Identify which cell holds the provided text, then report its (X, Y) central coordinate. 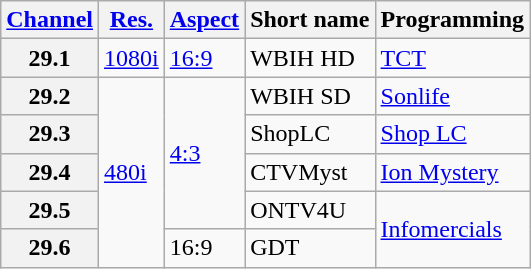
TCT (452, 58)
29.4 (50, 172)
ONTV4U (310, 210)
Sonlife (452, 96)
CTVMyst (310, 172)
4:3 (204, 153)
WBIH SD (310, 96)
Res. (132, 20)
Shop LC (452, 134)
29.2 (50, 96)
ShopLC (310, 134)
29.5 (50, 210)
29.1 (50, 58)
WBIH HD (310, 58)
480i (132, 172)
29.3 (50, 134)
Infomercials (452, 229)
Short name (310, 20)
Channel (50, 20)
29.6 (50, 248)
GDT (310, 248)
Programming (452, 20)
Aspect (204, 20)
1080i (132, 58)
Ion Mystery (452, 172)
